Return the [x, y] coordinate for the center point of the cell that contains the specified text.  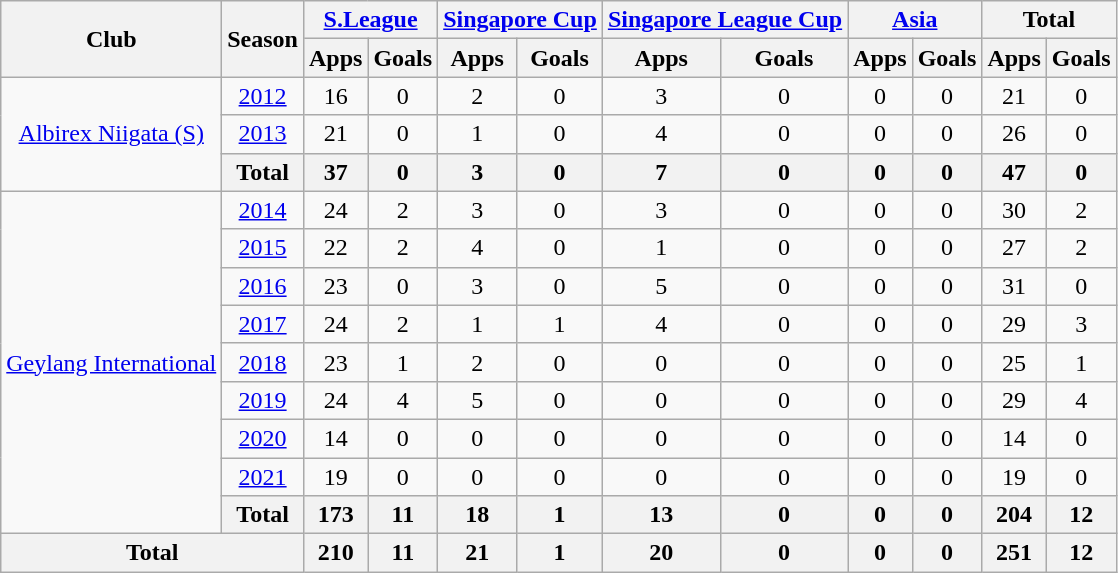
Geylang International [112, 362]
S.League [370, 20]
2015 [263, 248]
18 [478, 515]
Season [263, 39]
2019 [263, 400]
2018 [263, 362]
7 [661, 172]
27 [1014, 248]
2013 [263, 134]
251 [1014, 553]
20 [661, 553]
Albirex Niigata (S) [112, 134]
210 [335, 553]
173 [335, 515]
2012 [263, 96]
Asia [915, 20]
2021 [263, 477]
Club [112, 39]
2017 [263, 324]
31 [1014, 286]
22 [335, 248]
37 [335, 172]
25 [1014, 362]
204 [1014, 515]
Singapore Cup [520, 20]
2014 [263, 210]
16 [335, 96]
13 [661, 515]
2016 [263, 286]
47 [1014, 172]
2020 [263, 438]
Singapore League Cup [724, 20]
30 [1014, 210]
26 [1014, 134]
